Find where the given text appears and provide that cell's center as [x, y] coordinate. 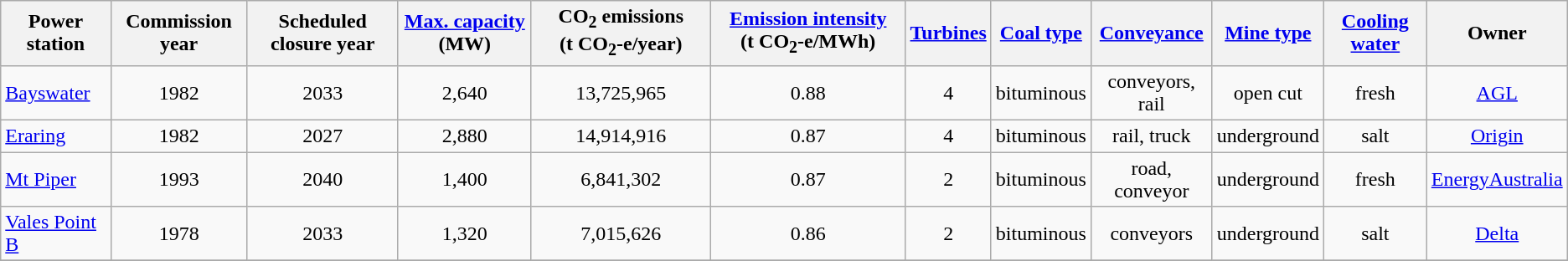
Mine type [1268, 33]
Turbines [948, 33]
conveyors [1151, 234]
AGL [1497, 92]
14,914,916 [621, 136]
Max. capacity (MW) [464, 33]
Scheduled closure year [322, 33]
Bayswater [55, 92]
Origin [1497, 136]
Cooling water [1375, 33]
road, conveyor [1151, 179]
Conveyance [1151, 33]
rail, truck [1151, 136]
1978 [179, 234]
1,320 [464, 234]
1993 [179, 179]
Owner [1497, 33]
open cut [1268, 92]
0.88 [807, 92]
1,400 [464, 179]
Emission intensity (t CO2-e/MWh) [807, 33]
Power station [55, 33]
EnergyAustralia [1497, 179]
Delta [1497, 234]
2040 [322, 179]
Commission year [179, 33]
CO2 emissions (t CO2-e/year) [621, 33]
6,841,302 [621, 179]
13,725,965 [621, 92]
2027 [322, 136]
7,015,626 [621, 234]
0.86 [807, 234]
Eraring [55, 136]
2,640 [464, 92]
Mt Piper [55, 179]
2,880 [464, 136]
Vales Point B [55, 234]
Coal type [1040, 33]
conveyors, rail [1151, 92]
